For the text-containing cell, return its midpoint in (x, y) coordinate format. 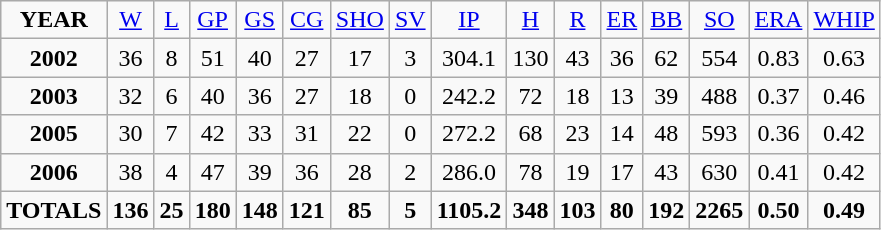
47 (212, 172)
1105.2 (469, 210)
2265 (720, 210)
0.36 (778, 134)
28 (360, 172)
19 (578, 172)
630 (720, 172)
180 (212, 210)
TOTALS (54, 210)
6 (172, 96)
SHO (360, 20)
7 (172, 134)
68 (530, 134)
121 (306, 210)
272.2 (469, 134)
286.0 (469, 172)
32 (130, 96)
GS (260, 20)
SV (410, 20)
2002 (54, 58)
0.37 (778, 96)
0.41 (778, 172)
33 (260, 134)
YEAR (54, 20)
3 (410, 58)
192 (666, 210)
2005 (54, 134)
0.50 (778, 210)
23 (578, 134)
25 (172, 210)
593 (720, 134)
0.49 (844, 210)
CG (306, 20)
0.46 (844, 96)
78 (530, 172)
148 (260, 210)
5 (410, 210)
103 (578, 210)
GP (212, 20)
ERA (778, 20)
242.2 (469, 96)
IP (469, 20)
38 (130, 172)
H (530, 20)
8 (172, 58)
2 (410, 172)
BB (666, 20)
304.1 (469, 58)
30 (130, 134)
W (130, 20)
SO (720, 20)
62 (666, 58)
31 (306, 134)
554 (720, 58)
80 (622, 210)
L (172, 20)
22 (360, 134)
136 (130, 210)
51 (212, 58)
2003 (54, 96)
72 (530, 96)
13 (622, 96)
4 (172, 172)
WHIP (844, 20)
348 (530, 210)
0.83 (778, 58)
85 (360, 210)
2006 (54, 172)
488 (720, 96)
130 (530, 58)
0.63 (844, 58)
42 (212, 134)
14 (622, 134)
48 (666, 134)
ER (622, 20)
R (578, 20)
